Search for the cell housing the specified text and yield its (x, y) center coordinate. 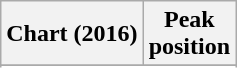
Chart (2016) (72, 34)
Peak position (189, 34)
